Extract the [X, Y] coordinate from the center of the cell holding the provided text.  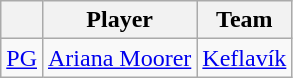
Team [244, 20]
Ariana Moorer [119, 58]
Keflavík [244, 58]
PG [22, 58]
Player [119, 20]
